Find where the given text appears and provide that cell's center as (X, Y) coordinate. 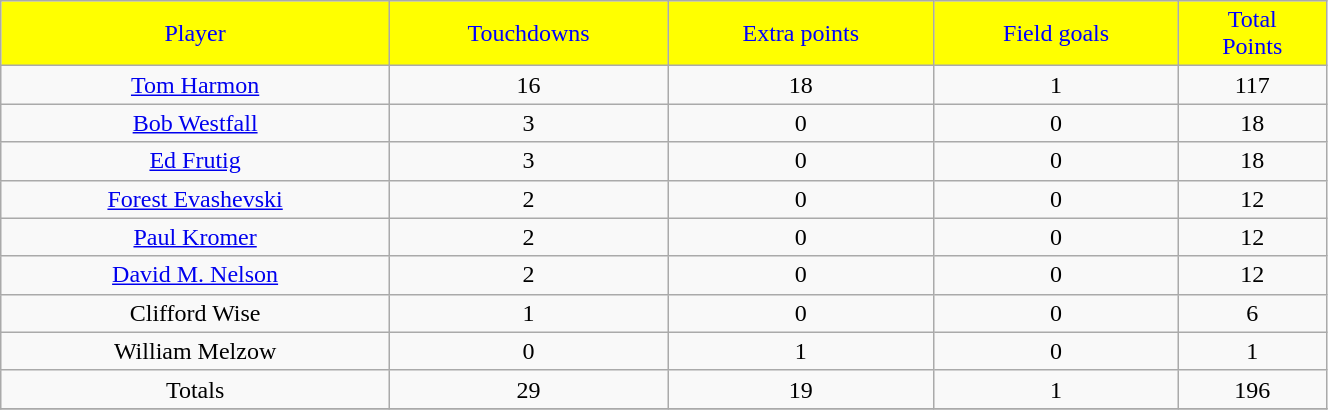
William Melzow (196, 351)
Touchdowns (528, 34)
117 (1252, 85)
Extra points (801, 34)
196 (1252, 389)
Forest Evashevski (196, 199)
Player (196, 34)
19 (801, 389)
6 (1252, 313)
Tom Harmon (196, 85)
16 (528, 85)
David M. Nelson (196, 275)
TotalPoints (1252, 34)
Clifford Wise (196, 313)
Paul Kromer (196, 237)
Field goals (1056, 34)
Totals (196, 389)
Bob Westfall (196, 123)
29 (528, 389)
Ed Frutig (196, 161)
